Identify which cell holds the provided text, then report its (x, y) central coordinate. 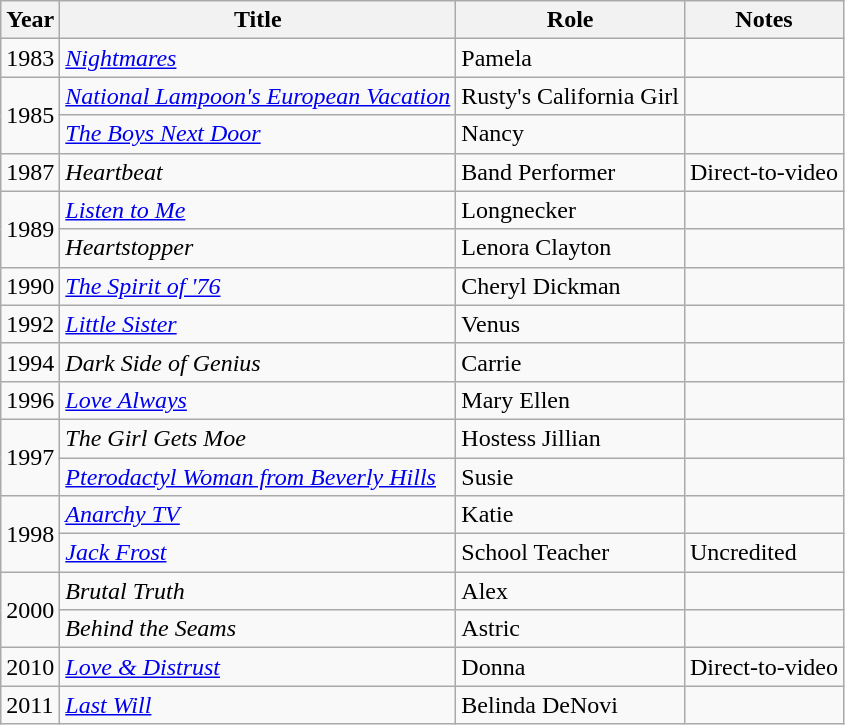
Susie (570, 477)
Carrie (570, 362)
Pamela (570, 58)
1987 (30, 172)
Donna (570, 667)
The Girl Gets Moe (258, 438)
Year (30, 20)
Astric (570, 629)
Lenora Clayton (570, 248)
The Boys Next Door (258, 134)
Heartstopper (258, 248)
Title (258, 20)
Nancy (570, 134)
Hostess Jillian (570, 438)
2011 (30, 705)
Role (570, 20)
1989 (30, 229)
Anarchy TV (258, 515)
Belinda DeNovi (570, 705)
Heartbeat (258, 172)
Longnecker (570, 210)
School Teacher (570, 553)
Band Performer (570, 172)
Pterodactyl Woman from Beverly Hills (258, 477)
Love Always (258, 400)
Rusty's California Girl (570, 96)
Katie (570, 515)
Last Will (258, 705)
1998 (30, 534)
1983 (30, 58)
1997 (30, 457)
Cheryl Dickman (570, 286)
1994 (30, 362)
Jack Frost (258, 553)
Mary Ellen (570, 400)
Love & Distrust (258, 667)
Nightmares (258, 58)
Brutal Truth (258, 591)
The Spirit of '76 (258, 286)
1985 (30, 115)
1996 (30, 400)
Listen to Me (258, 210)
2010 (30, 667)
Alex (570, 591)
Dark Side of Genius (258, 362)
Behind the Seams (258, 629)
Uncredited (764, 553)
National Lampoon's European Vacation (258, 96)
2000 (30, 610)
1990 (30, 286)
Little Sister (258, 324)
Venus (570, 324)
1992 (30, 324)
Notes (764, 20)
